Return (X, Y) of the center of cell containing provided text 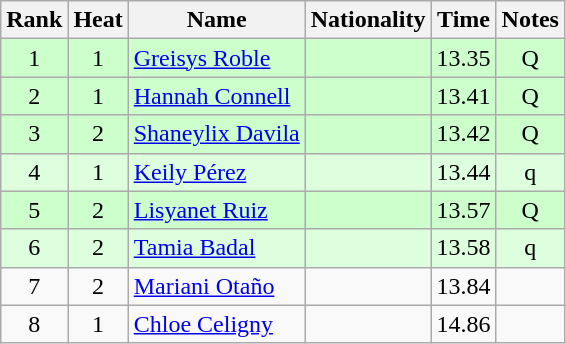
13.58 (464, 248)
13.41 (464, 96)
Notes (530, 20)
13.35 (464, 58)
13.57 (464, 210)
Name (216, 20)
Hannah Connell (216, 96)
Nationality (368, 20)
Time (464, 20)
Chloe Celigny (216, 324)
Heat (98, 20)
13.84 (464, 286)
Shaneylix Davila (216, 134)
Mariani Otaño (216, 286)
Greisys Roble (216, 58)
13.44 (464, 172)
14.86 (464, 324)
Rank (34, 20)
13.42 (464, 134)
6 (34, 248)
5 (34, 210)
8 (34, 324)
Tamia Badal (216, 248)
Keily Pérez (216, 172)
3 (34, 134)
7 (34, 286)
Lisyanet Ruiz (216, 210)
4 (34, 172)
